Pinpoint the cell where the given text exists, returning its (x, y) midpoint coordinate. 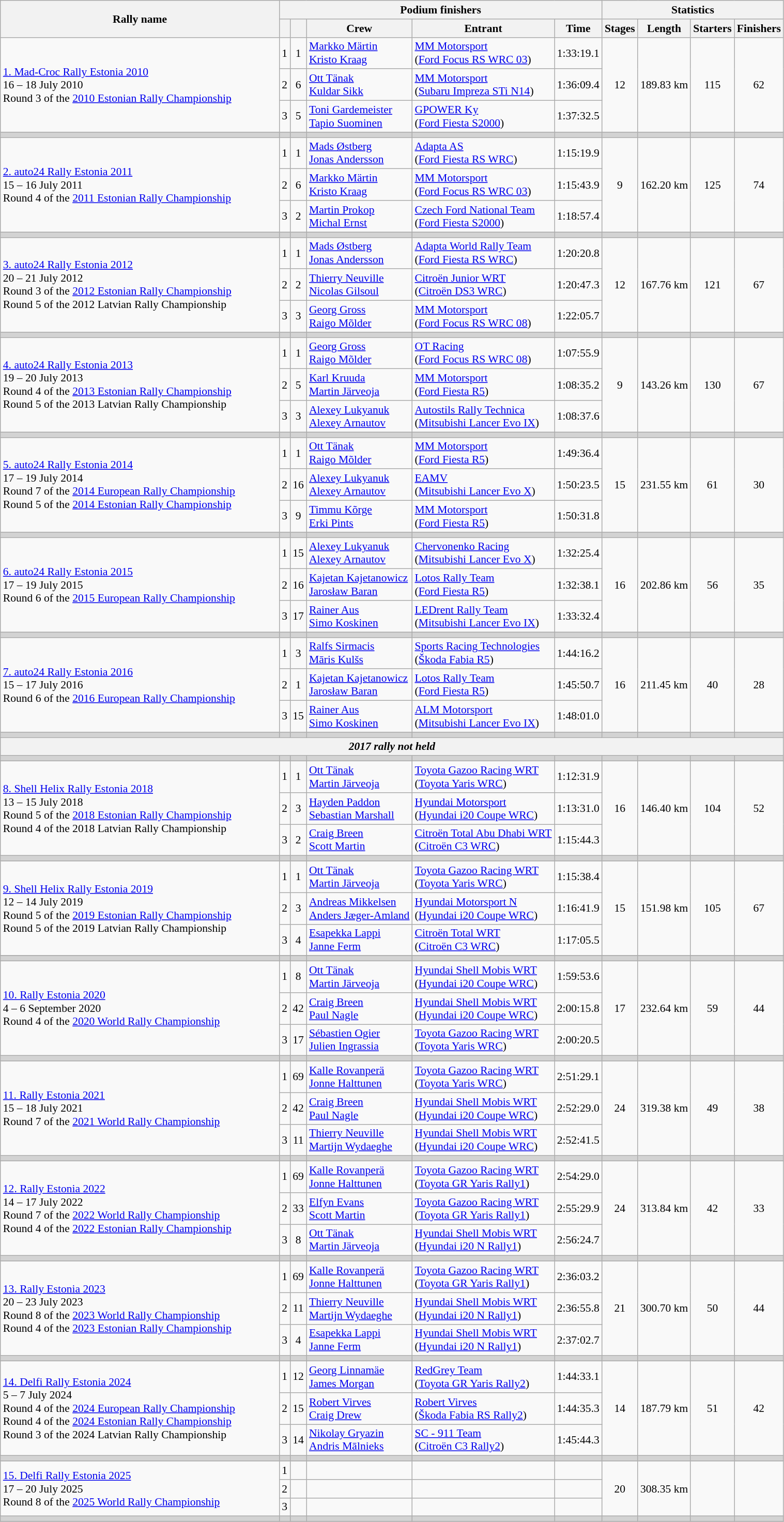
52 (759, 808)
1:20:47.3 (578, 285)
2:36:55.8 (578, 1309)
4. auto24 Rally Estonia 201319 – 20 July 2013Round 4 of the 2013 Estonian Rally ChampionshipRound 5 of the 2013 Latvian Rally Championship (140, 385)
5. auto24 Rally Estonia 201417 – 19 July 2014Round 7 of the 2014 European Rally ChampionshipRound 5 of the 2014 Estonian Rally Championship (140, 485)
115 (712, 85)
1:48:01.0 (578, 716)
Citroën Total Abu Dhabi WRT (Citroën C3 WRC) (483, 840)
13. Rally Estonia 202320 – 23 July 2023Round 8 of the 2023 World Rally ChampionshipRound 4 of the 2023 Estonian Rally Championship (140, 1309)
162.20 km (664, 185)
319.38 km (664, 1108)
Craig Breen Scott Martin (360, 840)
313.84 km (664, 1208)
Statistics (693, 10)
15. Delfi Rally Estonia 202517 – 20 July 2025Round 8 of the 2025 World Rally Championship (140, 1488)
50 (712, 1309)
232.64 km (664, 1009)
1:07:55.9 (578, 353)
308.35 km (664, 1488)
2:00:20.5 (578, 1040)
1. Mad-Croc Rally Estonia 201016 – 18 July 2010Round 3 of the 2010 Estonian Rally Championship (140, 85)
49 (712, 1108)
Robert Virves Craig Drew (360, 1409)
1:37:32.5 (578, 117)
Georg Linnamäe James Morgan (360, 1377)
61 (712, 485)
1:50:31.8 (578, 517)
Hayden Paddon Sebastian Marshall (360, 808)
2:36:03.2 (578, 1277)
Finishers (759, 28)
Ott Tänak Raigo Mõlder (360, 453)
40 (712, 684)
1:17:05.5 (578, 940)
2:52:29.0 (578, 1108)
146.40 km (664, 808)
1:33:19.1 (578, 53)
Thierry Neuville Nicolas Gilsoul (360, 285)
1:45:44.3 (578, 1440)
LEDrent Rally Team (Mitsubishi Lancer Evo IX) (483, 616)
Starters (712, 28)
30 (759, 485)
121 (712, 284)
Karl Kruuda Martin Järveoja (360, 385)
1:16:41.9 (578, 909)
1:45:50.7 (578, 685)
RedGrey Team (Toyota GR Yaris Rally2) (483, 1377)
OT Racing (Ford Focus RS WRC 08) (483, 353)
Entrant (483, 28)
51 (712, 1409)
2:00:15.8 (578, 1009)
8. Shell Helix Rally Estonia 201813 – 15 July 2018Round 5 of the 2018 Estonian Rally ChampionshipRound 4 of the 2018 Latvian Rally Championship (140, 808)
1:15:43.9 (578, 185)
Rally name (140, 19)
1:33:32.4 (578, 616)
143.26 km (664, 385)
187.79 km (664, 1409)
1:32:38.1 (578, 585)
Robert Virves (Škoda Fabia RS Rally2) (483, 1409)
ALM Motorsport (Mitsubishi Lancer Evo IX) (483, 716)
125 (712, 185)
1:12:31.9 (578, 777)
10. Rally Estonia 20204 – 6 September 2020Round 4 of the 2020 World Rally Championship (140, 1009)
1:59:53.6 (578, 977)
56 (712, 585)
MM Motorsport (Ford Focus RS WRC 08) (483, 316)
1:08:37.6 (578, 417)
1:20:20.8 (578, 253)
MM Motorsport (Subaru Impreza STi N14) (483, 85)
1:13:31.0 (578, 808)
2:56:24.7 (578, 1240)
Sports Racing Technologies (Škoda Fabia R5) (483, 653)
Hyundai Motorsport N (Hyundai i20 Coupe WRC) (483, 909)
EAMV (Mitsubishi Lancer Evo X) (483, 485)
1:50:23.5 (578, 485)
Autostils Rally Technica (Mitsubishi Lancer Evo IX) (483, 417)
Nikolay Gryazin Andris Mālnieks (360, 1440)
Citroën Total WRT (Citroën C3 WRC) (483, 940)
Czech Ford National Team (Ford Fiesta S2000) (483, 216)
151.98 km (664, 909)
GPOWER Ky (Ford Fiesta S2000) (483, 117)
105 (712, 909)
Hyundai Motorsport (Hyundai i20 Coupe WRC) (483, 808)
167.76 km (664, 284)
1:32:25.4 (578, 553)
1:08:35.2 (578, 385)
1:22:05.7 (578, 316)
231.55 km (664, 485)
Adapta AS (Ford Fiesta RS WRC) (483, 153)
7. auto24 Rally Estonia 201615 – 17 July 2016Round 6 of the 2016 European Rally Championship (140, 684)
2:55:29.9 (578, 1208)
11. Rally Estonia 202115 – 18 July 2021Round 7 of the 2021 World Rally Championship (140, 1108)
20 (620, 1488)
Timmu Kõrge Erki Pints (360, 517)
Crew (360, 28)
202.86 km (664, 585)
59 (712, 1009)
104 (712, 808)
2:37:02.7 (578, 1340)
21 (620, 1309)
Podium finishers (440, 10)
Time (578, 28)
130 (712, 385)
Adapta World Rally Team (Ford Fiesta RS WRC) (483, 253)
Length (664, 28)
1:44:16.2 (578, 653)
3. auto24 Rally Estonia 201220 – 21 July 2012Round 3 of the 2012 Estonian Rally ChampionshipRound 5 of the 2012 Latvian Rally Championship (140, 284)
6. auto24 Rally Estonia 201517 – 19 July 2015Round 6 of the 2015 European Rally Championship (140, 585)
35 (759, 585)
Ott Tänak Kuldar Sikk (360, 85)
Stages (620, 28)
1:36:09.4 (578, 85)
Sébastien Ogier Julien Ingrassia (360, 1040)
Toni Gardemeister Tapio Suominen (360, 117)
1:15:19.9 (578, 153)
Elfyn Evans Scott Martin (360, 1208)
2:52:41.5 (578, 1140)
2017 rally not held (392, 747)
38 (759, 1108)
28 (759, 684)
Citroën Junior WRT (Citroën DS3 WRC) (483, 285)
62 (759, 85)
1:18:57.4 (578, 216)
300.70 km (664, 1309)
SC - 911 Team (Citroën C3 Rally2) (483, 1440)
12. Rally Estonia 202214 – 17 July 2022Round 7 of the 2022 World Rally ChampionshipRound 4 of the 2022 Estonian Rally Championship (140, 1208)
211.45 km (664, 684)
1:49:36.4 (578, 453)
1:44:35.3 (578, 1409)
2:51:29.1 (578, 1077)
1:15:44.3 (578, 840)
1:44:33.1 (578, 1377)
Martin Prokop Michal Ernst (360, 216)
189.83 km (664, 85)
2. auto24 Rally Estonia 201115 – 16 July 2011Round 4 of the 2011 Estonian Rally Championship (140, 185)
2:54:29.0 (578, 1177)
Ralfs Sirmacis Māris Kulšs (360, 653)
74 (759, 185)
1:15:38.4 (578, 877)
Andreas Mikkelsen Anders Jæger-Amland (360, 909)
Chervonenko Racing (Mitsubishi Lancer Evo X) (483, 553)
9. Shell Helix Rally Estonia 201912 – 14 July 2019Round 5 of the 2019 Estonian Rally ChampionshipRound 5 of the 2019 Latvian Rally Championship (140, 909)
